Determine the (x, y) coordinate at the center of the cell enclosing the given text.  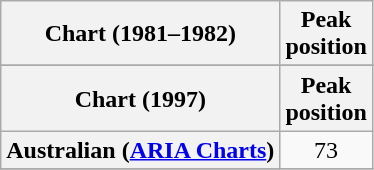
Chart (1981–1982) (140, 34)
73 (326, 150)
Australian (ARIA Charts) (140, 150)
Chart (1997) (140, 98)
